For the text-containing cell, return its midpoint in (X, Y) coordinate format. 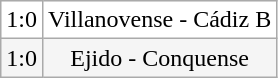
Villanovense - Cádiz B (159, 20)
Ejido - Conquense (159, 58)
